Identify which cell holds the provided text, then report its (X, Y) central coordinate. 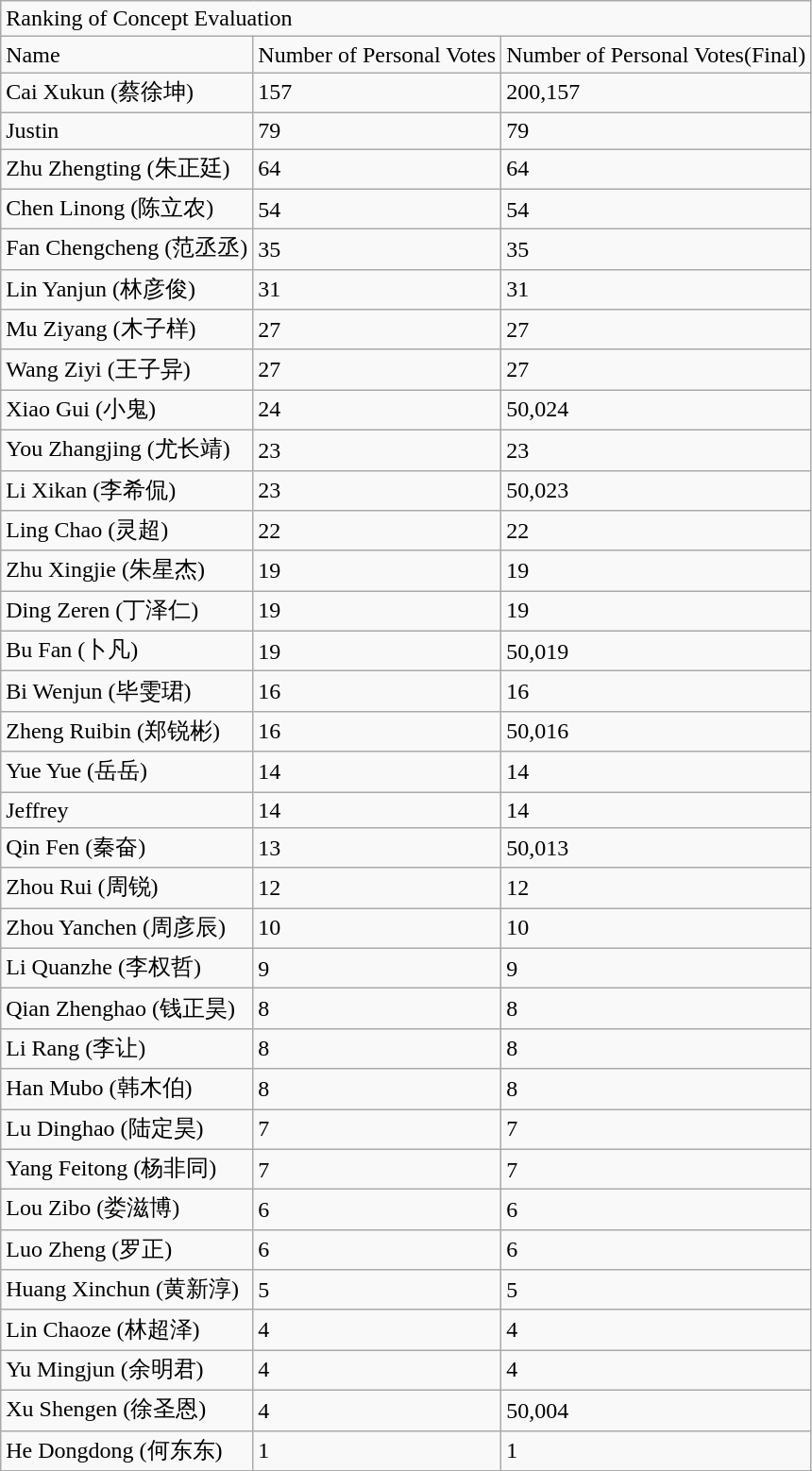
50,024 (656, 410)
Zhou Rui (周锐) (127, 888)
Ranking of Concept Evaluation (406, 19)
Li Xikan (李希侃) (127, 491)
Lin Yanjun (林彦俊) (127, 289)
Yue Yue (岳岳) (127, 772)
Ding Zeren (丁泽仁) (127, 612)
Luo Zheng (罗正) (127, 1250)
Li Quanzhe (李权哲) (127, 969)
Jeffrey (127, 809)
Qin Fen (秦奋) (127, 848)
Qian Zhenghao (钱正昊) (127, 1008)
He Dongdong (何东东) (127, 1450)
50,004 (656, 1411)
Cai Xukun (蔡徐坤) (127, 93)
Number of Personal Votes(Final) (656, 55)
Li Rang (李让) (127, 1048)
50,013 (656, 848)
Mu Ziyang (木子样) (127, 330)
Xiao Gui (小鬼) (127, 410)
Yu Mingjun (余明君) (127, 1371)
50,023 (656, 491)
Bi Wenjun (毕雯珺) (127, 691)
Zhou Yanchen (周彦辰) (127, 929)
Zheng Ruibin (郑锐彬) (127, 731)
Fan Chengcheng (范丞丞) (127, 249)
50,019 (656, 651)
Number of Personal Votes (378, 55)
Bu Fan (卜凡) (127, 651)
Name (127, 55)
Ling Chao (灵超) (127, 531)
157 (378, 93)
Han Mubo (韩木伯) (127, 1090)
13 (378, 848)
Zhu Zhengting (朱正廷) (127, 170)
You Zhangjing (尤长靖) (127, 449)
50,016 (656, 731)
Yang Feitong (杨非同) (127, 1169)
Chen Linong (陈立农) (127, 210)
Lou Zibo (娄滋博) (127, 1210)
Huang Xinchun (黄新淳) (127, 1290)
Wang Ziyi (王子异) (127, 370)
200,157 (656, 93)
24 (378, 410)
Lu Dinghao (陆定昊) (127, 1129)
Justin (127, 130)
Zhu Xingjie (朱星杰) (127, 570)
Xu Shengen (徐圣恩) (127, 1411)
Lin Chaoze (林超泽) (127, 1329)
